Detect which cell encompasses the target text, then output its [x, y] center coordinate. 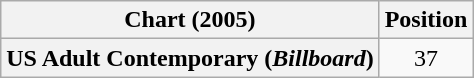
US Adult Contemporary (Billboard) [190, 58]
Position [426, 20]
Chart (2005) [190, 20]
37 [426, 58]
